Return (x, y) of the center of cell containing provided text 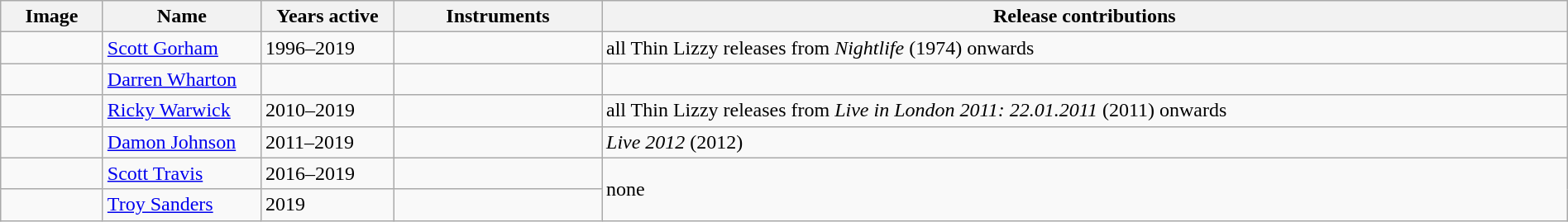
none (1085, 189)
2011–2019 (327, 142)
Name (182, 17)
1996–2019 (327, 48)
Damon Johnson (182, 142)
2010–2019 (327, 111)
Release contributions (1085, 17)
all Thin Lizzy releases from Live in London 2011: 22.01.2011 (2011) onwards (1085, 111)
2016–2019 (327, 173)
Scott Travis (182, 173)
Years active (327, 17)
all Thin Lizzy releases from Nightlife (1974) onwards (1085, 48)
Scott Gorham (182, 48)
Live 2012 (2012) (1085, 142)
Darren Wharton (182, 79)
Image (52, 17)
2019 (327, 205)
Ricky Warwick (182, 111)
Troy Sanders (182, 205)
Instruments (498, 17)
